Return (x, y) of the center of cell containing provided text 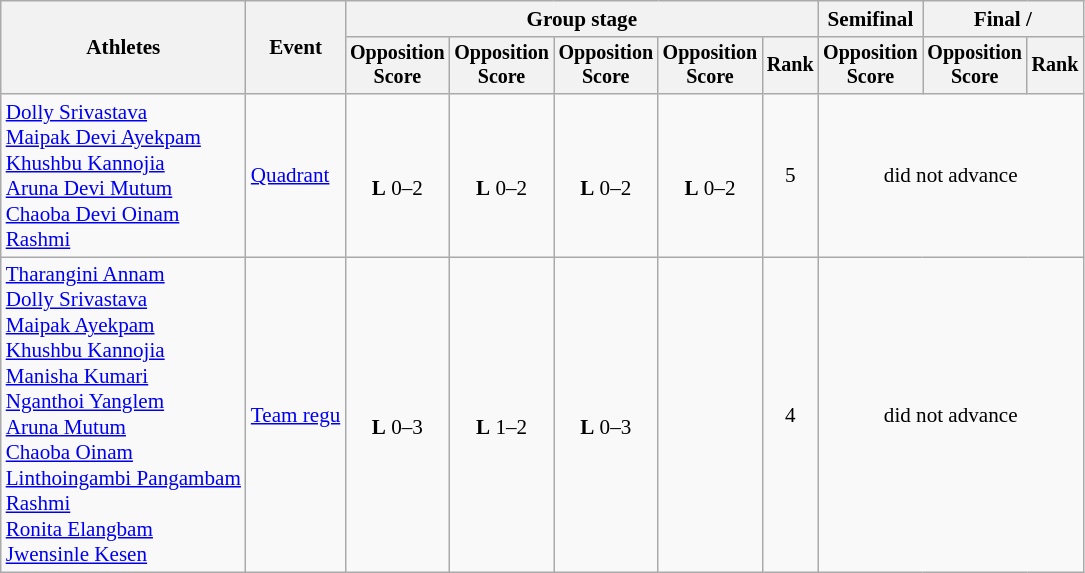
Quadrant (296, 176)
4 (790, 415)
Group stage (582, 18)
Event (296, 48)
Semifinal (870, 18)
Final / (1003, 18)
Dolly SrivastavaMaipak Devi AyekpamKhushbu KannojiaAruna Devi MutumChaoba Devi OinamRashmi (124, 176)
Team regu (296, 415)
L 1–2 (501, 415)
Athletes (124, 48)
5 (790, 176)
